Provide the (X, Y) coordinate of the cell's center where the given text is located.  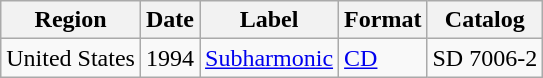
Format (383, 20)
Region (71, 20)
CD (383, 58)
United States (71, 58)
Date (170, 20)
1994 (170, 58)
Subharmonic (270, 58)
Label (270, 20)
SD 7006-2 (485, 58)
Catalog (485, 20)
